Search for the cell housing the specified text and yield its (X, Y) center coordinate. 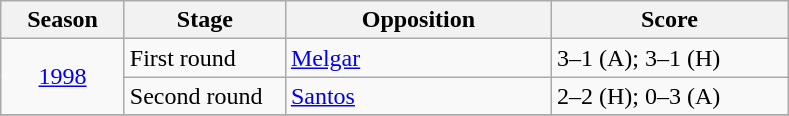
Santos (418, 96)
Opposition (418, 20)
3–1 (A); 3–1 (H) (669, 58)
Second round (204, 96)
Score (669, 20)
Stage (204, 20)
1998 (63, 77)
First round (204, 58)
2–2 (H); 0–3 (A) (669, 96)
Melgar (418, 58)
Season (63, 20)
